Search for the cell housing the specified text and yield its [x, y] center coordinate. 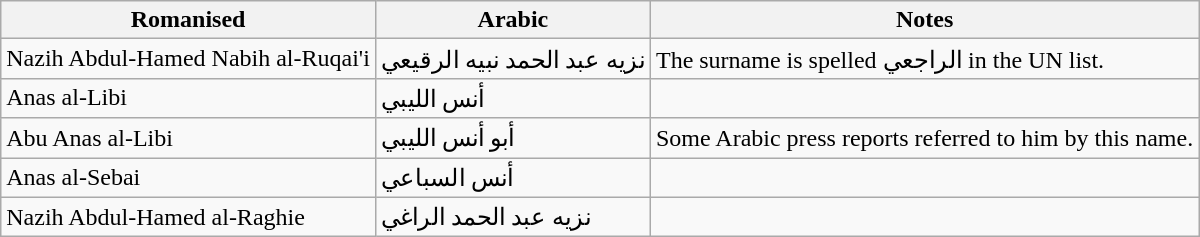
Nazih Abdul-Hamed al-Raghie [188, 217]
Nazih Abdul-Hamed Nabih al-Ruqai'i [188, 59]
Anas al-Sebai [188, 178]
أنس الليبي [512, 98]
Notes [924, 20]
The surname is spelled الراجعي in the UN list. [924, 59]
Arabic [512, 20]
Anas al-Libi [188, 98]
نزيه عبد الحمد الراغي [512, 217]
أبو أنس الليبي [512, 138]
نزيه عبد الحمد نبيه الرقيعي [512, 59]
Some Arabic press reports referred to him by this name. [924, 138]
Abu Anas al-Libi [188, 138]
أنس السباعي [512, 178]
Romanised [188, 20]
